Pinpoint the cell where the given text exists, returning its (x, y) midpoint coordinate. 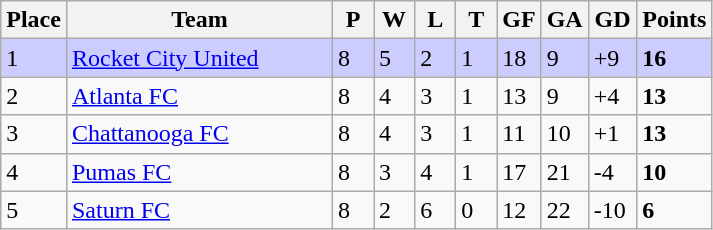
Rocket City United (199, 58)
12 (519, 210)
17 (519, 172)
P (354, 20)
-10 (612, 210)
W (394, 20)
T (476, 20)
+9 (612, 58)
Pumas FC (199, 172)
22 (564, 210)
Atlanta FC (199, 96)
Chattanooga FC (199, 134)
GA (564, 20)
+4 (612, 96)
16 (674, 58)
21 (564, 172)
18 (519, 58)
0 (476, 210)
+1 (612, 134)
GF (519, 20)
GD (612, 20)
Points (674, 20)
-4 (612, 172)
L (436, 20)
11 (519, 134)
Team (199, 20)
Place (34, 20)
Saturn FC (199, 210)
